Locate the cell with the specified text and output its [X, Y] center coordinate. 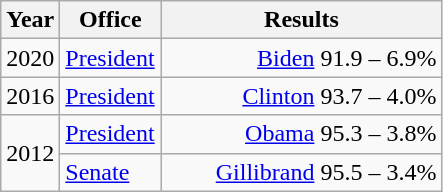
2016 [30, 96]
Year [30, 20]
2020 [30, 58]
Clinton 93.7 – 4.0% [302, 96]
Gillibrand 95.5 – 3.4% [302, 172]
2012 [30, 153]
Results [302, 20]
Obama 95.3 – 3.8% [302, 134]
Senate [110, 172]
Office [110, 20]
Biden 91.9 – 6.9% [302, 58]
